Return the [X, Y] coordinate for the center point of the cell that contains the specified text.  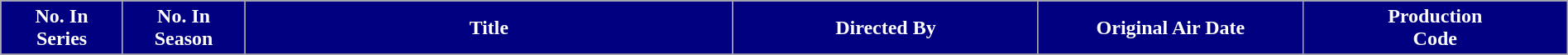
No. InSeason [184, 28]
Directed By [885, 28]
ProductionCode [1435, 28]
Title [489, 28]
No. InSeries [62, 28]
Original Air Date [1170, 28]
